From the cell containing the given text, extract its center point as (X, Y) coordinate. 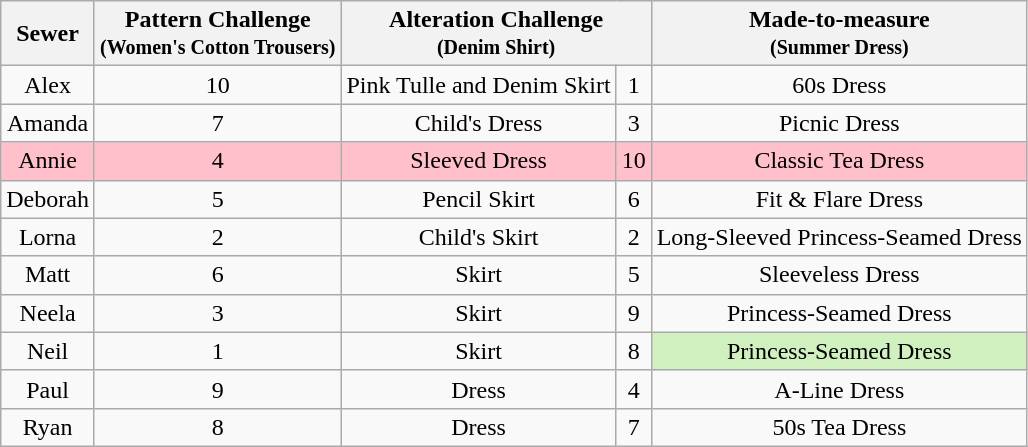
Matt (48, 275)
Fit & Flare Dress (839, 199)
Child's Dress (478, 123)
Pencil Skirt (478, 199)
Amanda (48, 123)
Annie (48, 161)
Lorna (48, 237)
Pattern Challenge(Women's Cotton Trousers) (218, 34)
Ryan (48, 427)
Pink Tulle and Denim Skirt (478, 85)
Made-to-measure(Summer Dress) (839, 34)
Long-Sleeved Princess-Seamed Dress (839, 237)
Picnic Dress (839, 123)
Sleeveless Dress (839, 275)
Neela (48, 313)
Child's Skirt (478, 237)
Classic Tea Dress (839, 161)
Alex (48, 85)
A-Line Dress (839, 389)
Sleeved Dress (478, 161)
Deborah (48, 199)
Neil (48, 351)
50s Tea Dress (839, 427)
Alteration Challenge(Denim Shirt) (496, 34)
60s Dress (839, 85)
Paul (48, 389)
Sewer (48, 34)
